Extract the (X, Y) coordinate from the center of the cell holding the provided text.  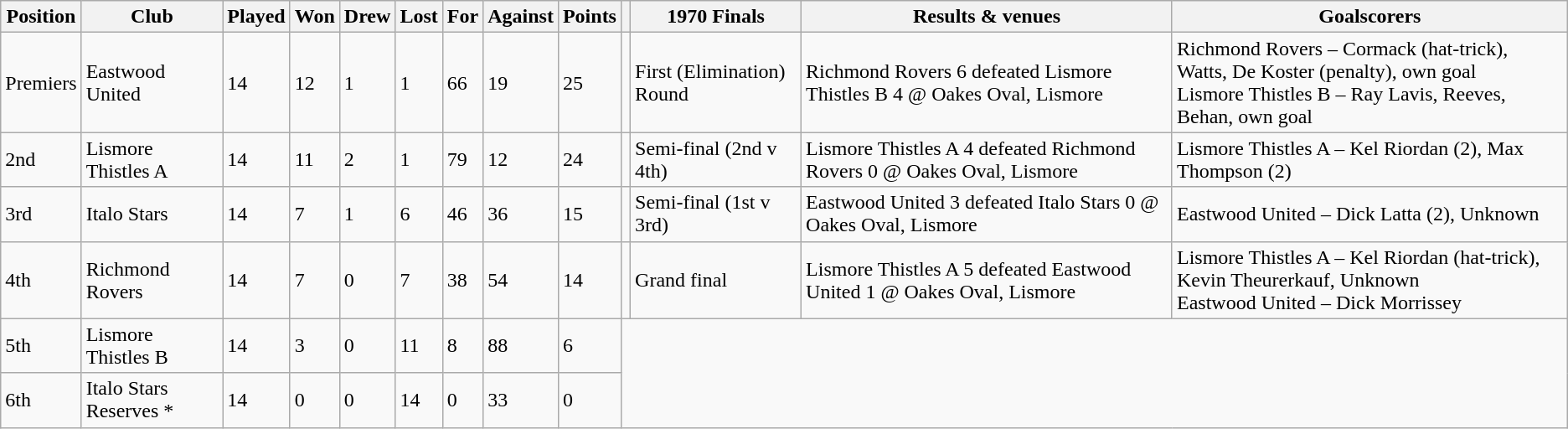
15 (590, 214)
Lost (419, 17)
5th (41, 345)
3 (315, 345)
25 (590, 82)
Position (41, 17)
First (Elimination) Round (716, 82)
Richmond Rovers – Cormack (hat-trick), Watts, De Koster (penalty), own goalLismore Thistles B – Ray Lavis, Reeves, Behan, own goal (1369, 82)
2nd (41, 159)
Grand final (716, 280)
Goalscorers (1369, 17)
Lismore Thistles A 5 defeated Eastwood United 1 @ Oakes Oval, Lismore (987, 280)
2 (367, 159)
Played (256, 17)
Richmond Rovers (152, 280)
Club (152, 17)
54 (521, 280)
Won (315, 17)
Italo Stars Reserves * (152, 401)
1970 Finals (716, 17)
46 (462, 214)
For (462, 17)
Points (590, 17)
Eastwood United 3 defeated Italo Stars 0 @ Oakes Oval, Lismore (987, 214)
24 (590, 159)
Lismore Thistles A 4 defeated Richmond Rovers 0 @ Oakes Oval, Lismore (987, 159)
36 (521, 214)
Eastwood United (152, 82)
33 (521, 401)
Richmond Rovers 6 defeated Lismore Thistles B 4 @ Oakes Oval, Lismore (987, 82)
Semi-final (1st v 3rd) (716, 214)
Lismore Thistles A (152, 159)
Lismore Thistles A – Kel Riordan (2), Max Thompson (2) (1369, 159)
38 (462, 280)
79 (462, 159)
88 (521, 345)
3rd (41, 214)
Against (521, 17)
Results & venues (987, 17)
4th (41, 280)
8 (462, 345)
6th (41, 401)
Semi-final (2nd v 4th) (716, 159)
Eastwood United – Dick Latta (2), Unknown (1369, 214)
Premiers (41, 82)
19 (521, 82)
Lismore Thistles A – Kel Riordan (hat-trick), Kevin Theurerkauf, UnknownEastwood United – Dick Morrissey (1369, 280)
Lismore Thistles B (152, 345)
Italo Stars (152, 214)
66 (462, 82)
Drew (367, 17)
